Scan for the cell matching the given text and deliver its (x, y) coordinate at center. 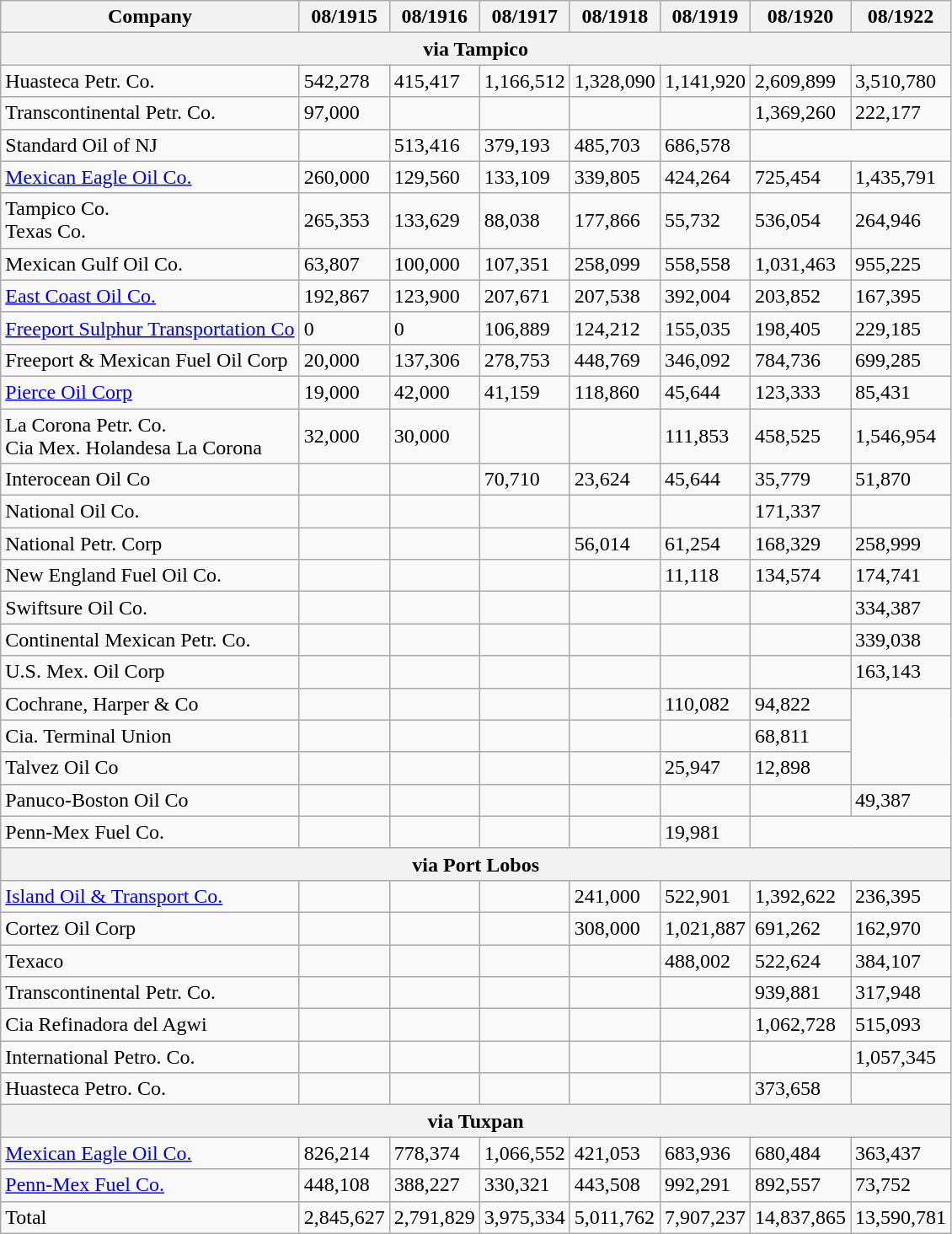
25,947 (704, 768)
88,038 (524, 221)
7,907,237 (704, 1217)
08/1922 (901, 17)
1,328,090 (615, 81)
via Tuxpan (476, 1121)
379,193 (524, 145)
Cortez Oil Corp (150, 928)
686,578 (704, 145)
415,417 (435, 81)
133,629 (435, 221)
08/1915 (344, 17)
388,227 (435, 1185)
488,002 (704, 960)
1,066,552 (524, 1153)
National Petr. Corp (150, 544)
258,099 (615, 264)
Freeport Sulphur Transportation Co (150, 328)
1,392,622 (800, 896)
339,038 (901, 640)
264,946 (901, 221)
2,609,899 (800, 81)
94,822 (800, 704)
1,141,920 (704, 81)
Total (150, 1217)
Cia. Terminal Union (150, 736)
330,321 (524, 1185)
260,000 (344, 177)
515,093 (901, 1025)
124,212 (615, 328)
08/1919 (704, 17)
680,484 (800, 1153)
229,185 (901, 328)
236,395 (901, 896)
258,999 (901, 544)
13,590,781 (901, 1217)
Huasteca Petr. Co. (150, 81)
137,306 (435, 360)
265,353 (344, 221)
222,177 (901, 113)
683,936 (704, 1153)
1,021,887 (704, 928)
Swiftsure Oil Co. (150, 608)
542,278 (344, 81)
1,166,512 (524, 81)
448,769 (615, 360)
International Petro. Co. (150, 1057)
97,000 (344, 113)
08/1916 (435, 17)
198,405 (800, 328)
19,981 (704, 832)
458,525 (800, 435)
Talvez Oil Co (150, 768)
68,811 (800, 736)
278,753 (524, 360)
2,845,627 (344, 1217)
699,285 (901, 360)
1,062,728 (800, 1025)
241,000 (615, 896)
339,805 (615, 177)
56,014 (615, 544)
443,508 (615, 1185)
3,510,780 (901, 81)
08/1917 (524, 17)
207,671 (524, 296)
32,000 (344, 435)
1,435,791 (901, 177)
485,703 (615, 145)
via Port Lobos (476, 864)
2,791,829 (435, 1217)
106,889 (524, 328)
784,736 (800, 360)
Tampico Co.Texas Co. (150, 221)
111,853 (704, 435)
725,454 (800, 177)
Cia Refinadora del Agwi (150, 1025)
1,369,260 (800, 113)
133,109 (524, 177)
30,000 (435, 435)
522,624 (800, 960)
New England Fuel Oil Co. (150, 576)
334,387 (901, 608)
61,254 (704, 544)
08/1918 (615, 17)
Island Oil & Transport Co. (150, 896)
168,329 (800, 544)
5,011,762 (615, 1217)
Interocean Oil Co (150, 480)
Continental Mexican Petr. Co. (150, 640)
41,159 (524, 392)
992,291 (704, 1185)
123,333 (800, 392)
384,107 (901, 960)
192,867 (344, 296)
522,901 (704, 896)
Panuco-Boston Oil Co (150, 800)
171,337 (800, 512)
392,004 (704, 296)
826,214 (344, 1153)
11,118 (704, 576)
Pierce Oil Corp (150, 392)
203,852 (800, 296)
1,057,345 (901, 1057)
49,387 (901, 800)
317,948 (901, 993)
155,035 (704, 328)
177,866 (615, 221)
421,053 (615, 1153)
85,431 (901, 392)
308,000 (615, 928)
129,560 (435, 177)
123,900 (435, 296)
Huasteca Petro. Co. (150, 1089)
via Tampico (476, 49)
1,031,463 (800, 264)
12,898 (800, 768)
363,437 (901, 1153)
513,416 (435, 145)
Texaco (150, 960)
La Corona Petr. Co.Cia Mex. Holandesa La Corona (150, 435)
536,054 (800, 221)
162,970 (901, 928)
167,395 (901, 296)
42,000 (435, 392)
70,710 (524, 480)
Cochrane, Harper & Co (150, 704)
939,881 (800, 993)
1,546,954 (901, 435)
08/1920 (800, 17)
National Oil Co. (150, 512)
163,143 (901, 672)
Mexican Gulf Oil Co. (150, 264)
100,000 (435, 264)
20,000 (344, 360)
892,557 (800, 1185)
51,870 (901, 480)
73,752 (901, 1185)
19,000 (344, 392)
691,262 (800, 928)
778,374 (435, 1153)
110,082 (704, 704)
Standard Oil of NJ (150, 145)
Company (150, 17)
U.S. Mex. Oil Corp (150, 672)
558,558 (704, 264)
23,624 (615, 480)
955,225 (901, 264)
107,351 (524, 264)
118,860 (615, 392)
Freeport & Mexican Fuel Oil Corp (150, 360)
3,975,334 (524, 1217)
207,538 (615, 296)
424,264 (704, 177)
373,658 (800, 1089)
448,108 (344, 1185)
346,092 (704, 360)
55,732 (704, 221)
East Coast Oil Co. (150, 296)
174,741 (901, 576)
134,574 (800, 576)
63,807 (344, 264)
35,779 (800, 480)
14,837,865 (800, 1217)
